Provide the [X, Y] coordinate of the cell's center where the given text is located.  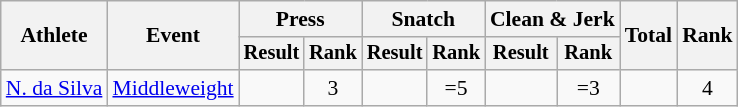
Athlete [54, 36]
Total [648, 36]
Event [172, 36]
Middleweight [172, 88]
Clean & Jerk [552, 19]
Press [300, 19]
=5 [456, 88]
3 [333, 88]
4 [708, 88]
N. da Silva [54, 88]
Snatch [424, 19]
=3 [588, 88]
